Extract the [x, y] coordinate from the center of the cell holding the provided text.  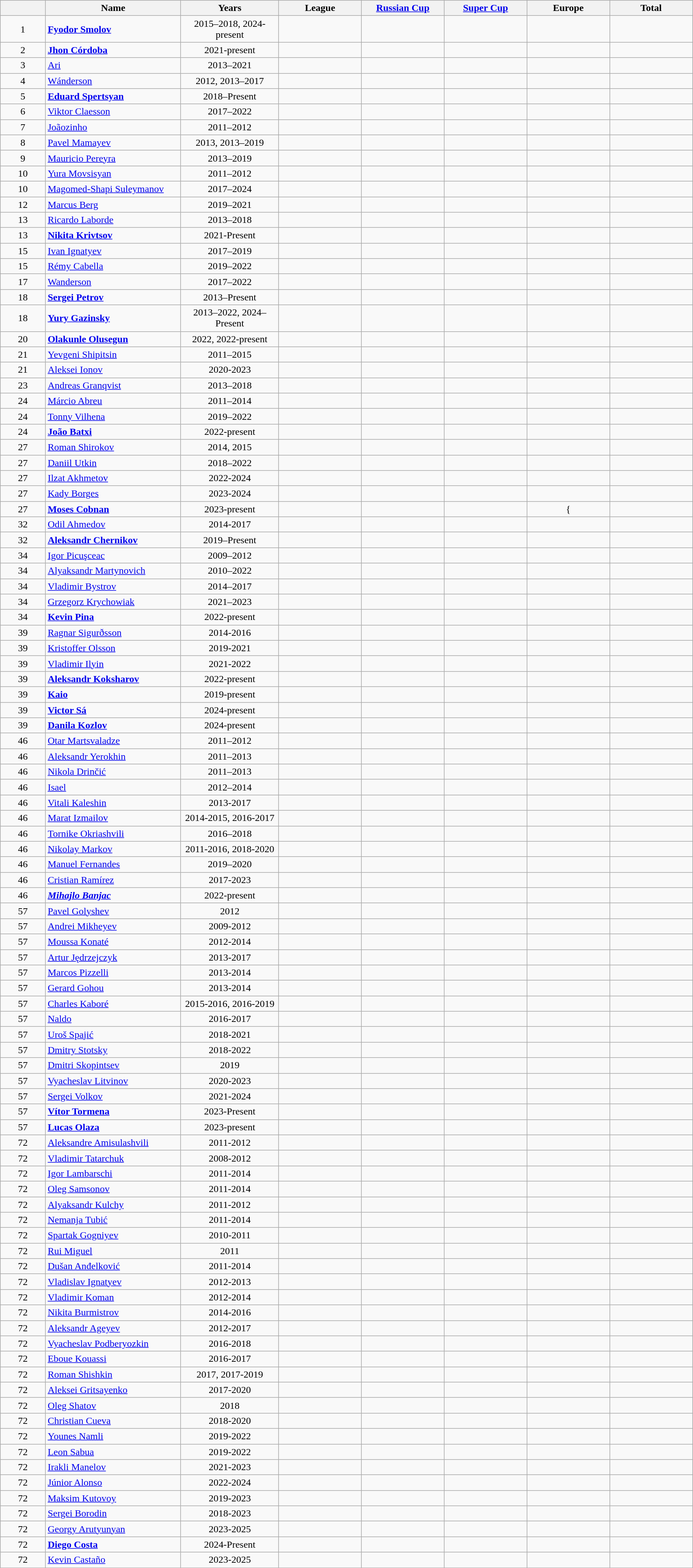
Olakunle Olusegun [113, 339]
Artur Jędrzejczyk [113, 957]
Sergei Volkov [113, 1096]
2018-2022 [230, 1050]
2014–2017 [230, 586]
Ilzat Akhmetov [113, 478]
Nikita Krivtsov [113, 235]
Super Cup [486, 8]
Name [113, 8]
Mihajlo Banjac [113, 895]
2011-2016, 2018-2020 [230, 849]
2013–2022, 2024–Present [230, 318]
Aleksandr Yerokhin [113, 756]
2018 [230, 1405]
Nemanja Tubić [113, 1220]
2014-2015, 2016-2017 [230, 818]
2012-2013 [230, 1282]
2019-present [230, 694]
Kady Borges [113, 494]
Vitali Kaleshin [113, 803]
12 [23, 204]
2023-2024 [230, 494]
Eduard Spertsyan [113, 96]
2018–2022 [230, 462]
Gerard Gohou [113, 988]
Aleksandr Chernikov [113, 540]
Grzegorz Krychowiak [113, 602]
Vyacheslav Litvinov [113, 1081]
Danila Kozlov [113, 726]
2017–2024 [230, 189]
Diego Costa [113, 1544]
Pavel Mamayev [113, 143]
Alyaksandr Kulchy [113, 1205]
2011–2014 [230, 401]
4 [23, 81]
Roman Shishkin [113, 1374]
Wánderson [113, 81]
Márcio Abreu [113, 401]
Manuel Fernandes [113, 864]
Vladimir Ilyin [113, 663]
Vyacheslav Podberyozkin [113, 1343]
Ragnar Sigurðsson [113, 633]
2014-2017 [230, 525]
2010-2011 [230, 1235]
Spartak Gogniyev [113, 1235]
Vladislav Ignatyev [113, 1282]
2019-2023 [230, 1498]
Aleksei Ionov [113, 370]
Ari [113, 65]
2012, 2013–2017 [230, 81]
1 [23, 29]
2017-2020 [230, 1390]
2012-2017 [230, 1328]
{ [568, 509]
3 [23, 65]
2013–2021 [230, 65]
Roman Shirokov [113, 447]
Aleksandr Ageyev [113, 1328]
Kristoffer Olsson [113, 648]
2018–Present [230, 96]
Victor Sá [113, 710]
2023-Present [230, 1112]
7 [23, 127]
Cristian Ramírez [113, 880]
Irakli Manelov [113, 1467]
Igor Picuşceac [113, 555]
2019–2020 [230, 864]
2021-present [230, 50]
Yury Gazinsky [113, 318]
2009–2012 [230, 555]
Alyaksandr Martynovich [113, 571]
Dmitry Stotsky [113, 1050]
2 [23, 50]
2012 [230, 911]
2011 [230, 1251]
2017–2019 [230, 251]
Aleksei Gritsayenko [113, 1390]
Viktor Claesson [113, 112]
Leon Sabua [113, 1451]
Moses Cobnan [113, 509]
2018-2020 [230, 1421]
Vladimir Koman [113, 1297]
2013, 2013–2019 [230, 143]
Mauricio Pereyra [113, 158]
Marcus Berg [113, 204]
9 [23, 158]
Rémy Cabella [113, 266]
Andrei Mikheyev [113, 926]
23 [23, 385]
Lucas Olaza [113, 1127]
2019-2021 [230, 648]
2019 [230, 1065]
Pavel Golyshev [113, 911]
2021-2023 [230, 1467]
2014, 2015 [230, 447]
Younes Namli [113, 1436]
Dušan Anđelković [113, 1266]
Otar Martsvaladze [113, 741]
2021-2024 [230, 1096]
2021-2022 [230, 663]
Ricardo Laborde [113, 220]
Charles Kaboré [113, 1004]
Georgy Arutyunyan [113, 1529]
Marcos Pizzelli [113, 973]
Moussa Konaté [113, 942]
Fyodor Smolov [113, 29]
Andreas Granqvist [113, 385]
2019–2021 [230, 204]
Europe [568, 8]
2008-2012 [230, 1158]
17 [23, 282]
Christian Cueva [113, 1421]
2024-Present [230, 1544]
League [320, 8]
Years [230, 8]
Jhon Córdoba [113, 50]
Marat Izmailov [113, 818]
Vladimir Tatarchuk [113, 1158]
8 [23, 143]
Russian Cup [403, 8]
Ivan Ignatyev [113, 251]
Daniil Utkin [113, 462]
Odil Ahmedov [113, 525]
Sergei Petrov [113, 297]
2018-2023 [230, 1514]
Vladimir Bystrov [113, 586]
Maksim Kutovoy [113, 1498]
2011–2015 [230, 354]
2016–2018 [230, 834]
2019–Present [230, 540]
Total [651, 8]
Igor Lambarschi [113, 1173]
2015-2016, 2016-2019 [230, 1004]
2021–2023 [230, 602]
Vítor Tormena [113, 1112]
2010–2022 [230, 571]
2013–2019 [230, 158]
Isael [113, 787]
2016-2018 [230, 1343]
Eboue Kouassi [113, 1359]
Aleksandr Koksharov [113, 679]
Aleksandre Amisulashvili [113, 1143]
2013–Present [230, 297]
2012–2014 [230, 787]
2009-2012 [230, 926]
2021-Present [230, 235]
Nikita Burmistrov [113, 1313]
Oleg Shatov [113, 1405]
Kevin Castaño [113, 1560]
Kevin Pina [113, 617]
Naldo [113, 1019]
Nikola Drinčić [113, 772]
Magomed-Shapi Suleymanov [113, 189]
2017, 2017-2019 [230, 1374]
Kaio [113, 694]
2018-2021 [230, 1035]
2017-2023 [230, 880]
2022, 2022-present [230, 339]
João Batxi [113, 432]
Joãozinho [113, 127]
2015–2018, 2024-present [230, 29]
Dmitri Skopintsev [113, 1065]
Yevgeni Shipitsin [113, 354]
6 [23, 112]
Yura Movsisyan [113, 173]
Wanderson [113, 282]
Tonny Vilhena [113, 416]
Nikolay Markov [113, 849]
Rui Miguel [113, 1251]
20 [23, 339]
Júnior Alonso [113, 1483]
5 [23, 96]
Tornike Okriashvili [113, 834]
Uroš Spajić [113, 1035]
Oleg Samsonov [113, 1189]
Sergei Borodin [113, 1514]
